Return the (x, y) coordinate for the center point of the cell that contains the specified text.  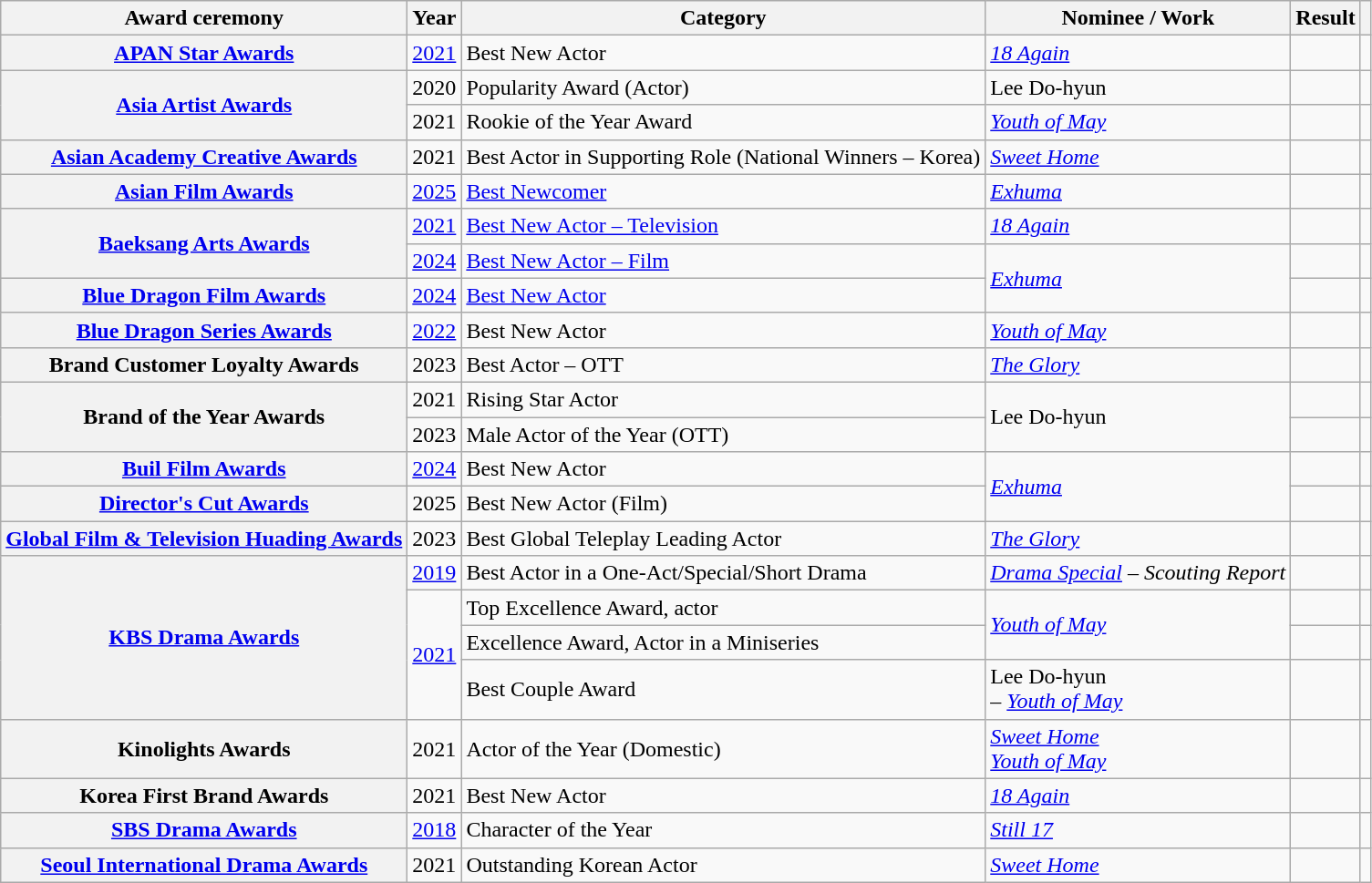
KBS Drama Awards (204, 638)
Global Film & Television Huading Awards (204, 539)
Top Excellence Award, actor (724, 608)
Outstanding Korean Actor (724, 865)
Brand of the Year Awards (204, 416)
Sweet HomeYouth of May (1138, 749)
Asia Artist Awards (204, 105)
2022 (434, 330)
Best New Actor – Film (724, 261)
Asian Film Awards (204, 191)
Best New Actor – Television (724, 226)
SBS Drama Awards (204, 830)
Best Newcomer (724, 191)
Best Couple Award (724, 689)
Kinolights Awards (204, 749)
Best Actor in a One-Act/Special/Short Drama (724, 573)
Award ceremony (204, 18)
Best Global Teleplay Leading Actor (724, 539)
Male Actor of the Year (OTT) (724, 435)
Korea First Brand Awards (204, 796)
Lee Do-hyun – Youth of May (1138, 689)
Nominee / Work (1138, 18)
Drama Special – Scouting Report (1138, 573)
Best Actor in Supporting Role (National Winners – Korea) (724, 157)
Buil Film Awards (204, 469)
Actor of the Year (Domestic) (724, 749)
Director's Cut Awards (204, 504)
Best Actor – OTT (724, 364)
Excellence Award, Actor in a Miniseries (724, 642)
Popularity Award (Actor) (724, 87)
Seoul International Drama Awards (204, 865)
Blue Dragon Series Awards (204, 330)
2018 (434, 830)
Result (1326, 18)
2019 (434, 573)
2020 (434, 87)
Rookie of the Year Award (724, 122)
Still 17 (1138, 830)
Brand Customer Loyalty Awards (204, 364)
APAN Star Awards (204, 53)
Year (434, 18)
Rising Star Actor (724, 399)
Baeksang Arts Awards (204, 243)
Best New Actor (Film) (724, 504)
Character of the Year (724, 830)
Blue Dragon Film Awards (204, 295)
Asian Academy Creative Awards (204, 157)
Category (724, 18)
